Capture the cell that displays the provided text and extract its (x, y) central coordinate. 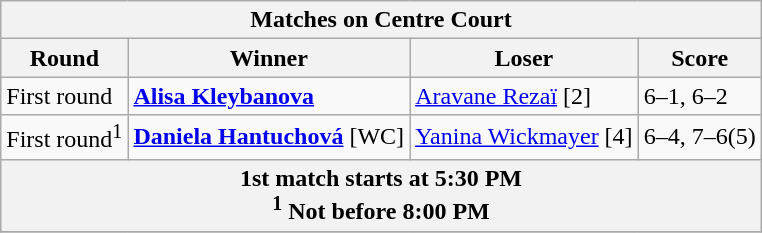
Matches on Centre Court (381, 20)
Alisa Kleybanova (269, 96)
Daniela Hantuchová [WC] (269, 138)
Round (64, 58)
First round1 (64, 138)
1st match starts at 5:30 PM 1 Not before 8:00 PM (381, 195)
Winner (269, 58)
First round (64, 96)
Aravane Rezaï [2] (524, 96)
6–1, 6–2 (700, 96)
Score (700, 58)
Yanina Wickmayer [4] (524, 138)
Loser (524, 58)
6–4, 7–6(5) (700, 138)
